Identify which cell holds the provided text, then report its (X, Y) central coordinate. 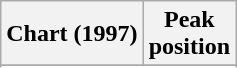
Peakposition (189, 34)
Chart (1997) (72, 34)
